Determine the (x, y) coordinate at the center of the cell enclosing the given text.  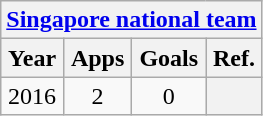
Ref. (234, 58)
2016 (32, 96)
Goals (169, 58)
2 (97, 96)
0 (169, 96)
Singapore national team (132, 20)
Year (32, 58)
Apps (97, 58)
